Locate the cell with the specified text and output its [X, Y] center coordinate. 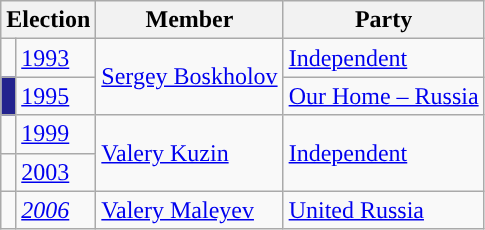
1999 [56, 134]
1993 [56, 58]
2006 [56, 210]
Valery Maleyev [190, 210]
1995 [56, 96]
2003 [56, 172]
Member [190, 20]
Sergey Boskholov [190, 77]
Our Home – Russia [384, 96]
Party [384, 20]
United Russia [384, 210]
Valery Kuzin [190, 153]
Election [48, 20]
